Output the (X, Y) coordinate of the center of the cell containing the given text.  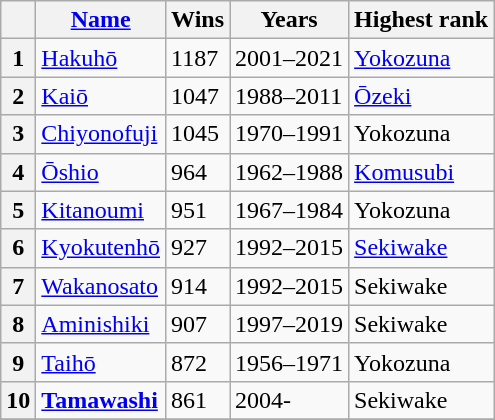
1967–1984 (290, 210)
1 (18, 58)
Ōshio (101, 172)
1047 (198, 96)
1962–1988 (290, 172)
Hakuhō (101, 58)
2001–2021 (290, 58)
1997–2019 (290, 324)
2004- (290, 400)
Wakanosato (101, 286)
Kaiō (101, 96)
Tamawashi (101, 400)
8 (18, 324)
9 (18, 362)
951 (198, 210)
1970–1991 (290, 134)
3 (18, 134)
1956–1971 (290, 362)
907 (198, 324)
Taihō (101, 362)
872 (198, 362)
5 (18, 210)
Name (101, 20)
1988–2011 (290, 96)
10 (18, 400)
Highest rank (422, 20)
861 (198, 400)
Komusubi (422, 172)
2 (18, 96)
Years (290, 20)
964 (198, 172)
Kyokutenhō (101, 248)
Wins (198, 20)
914 (198, 286)
6 (18, 248)
Ōzeki (422, 96)
1045 (198, 134)
7 (18, 286)
4 (18, 172)
Chiyonofuji (101, 134)
Kitanoumi (101, 210)
Aminishiki (101, 324)
927 (198, 248)
1187 (198, 58)
